Extract the [x, y] coordinate from the center of the cell holding the provided text.  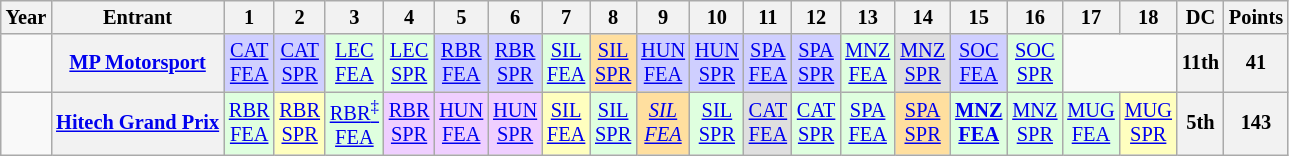
LECSPR [409, 63]
SOCFEA [978, 63]
3 [354, 17]
14 [922, 17]
RBR‡FEA [354, 124]
Hitech Grand Prix [138, 124]
12 [816, 17]
Year [26, 17]
7 [566, 17]
17 [1090, 17]
11 [768, 17]
Points [1256, 17]
5th [1200, 124]
MP Motorsport [138, 63]
13 [868, 17]
LECFEA [354, 63]
143 [1256, 124]
2 [299, 17]
DC [1200, 17]
4 [409, 17]
5 [461, 17]
MUGFEA [1090, 124]
9 [663, 17]
Entrant [138, 17]
6 [515, 17]
MUGSPR [1148, 124]
15 [978, 17]
18 [1148, 17]
SOCSPR [1034, 63]
1 [249, 17]
10 [717, 17]
41 [1256, 63]
16 [1034, 17]
8 [613, 17]
11th [1200, 63]
